Determine the (x, y) coordinate at the center of the cell enclosing the given text.  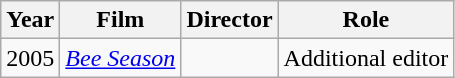
Year (30, 20)
2005 (30, 58)
Role (366, 20)
Film (120, 20)
Additional editor (366, 58)
Director (230, 20)
Bee Season (120, 58)
